Detect which cell encompasses the target text, then output its [X, Y] center coordinate. 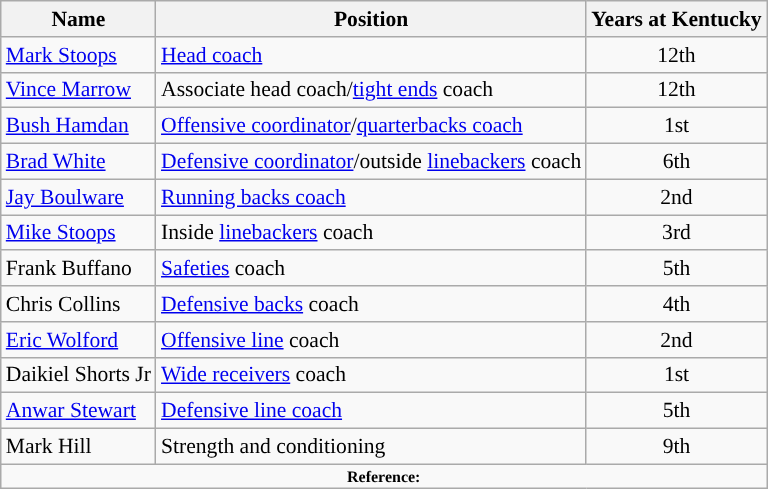
Head coach [371, 55]
Chris Collins [78, 304]
Jay Boulware [78, 197]
Wide receivers coach [371, 375]
9th [676, 447]
Eric Wolford [78, 340]
Defensive coordinator/outside linebackers coach [371, 162]
Offensive line coach [371, 340]
Mark Stoops [78, 55]
Brad White [78, 162]
Associate head coach/tight ends coach [371, 90]
Reference: [384, 476]
Safeties coach [371, 269]
Frank Buffano [78, 269]
3rd [676, 233]
Mike Stoops [78, 233]
Offensive coordinator/quarterbacks coach [371, 126]
6th [676, 162]
Vince Marrow [78, 90]
Strength and conditioning [371, 447]
Position [371, 19]
4th [676, 304]
Running backs coach [371, 197]
Defensive line coach [371, 411]
Defensive backs coach [371, 304]
Anwar Stewart [78, 411]
Name [78, 19]
Daikiel Shorts Jr [78, 375]
Inside linebackers coach [371, 233]
Years at Kentucky [676, 19]
Mark Hill [78, 447]
Bush Hamdan [78, 126]
